Return (x, y) of the center of cell containing provided text 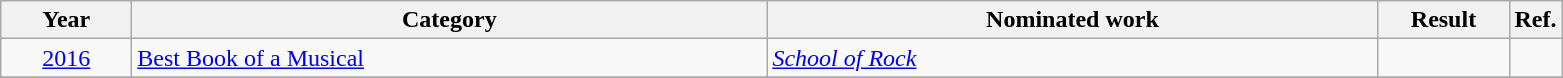
Nominated work (1072, 20)
Result (1444, 20)
Year (66, 20)
2016 (66, 58)
Ref. (1536, 20)
Category (450, 20)
Best Book of a Musical (450, 58)
School of Rock (1072, 58)
